Pinpoint the cell where the given text exists, returning its (X, Y) midpoint coordinate. 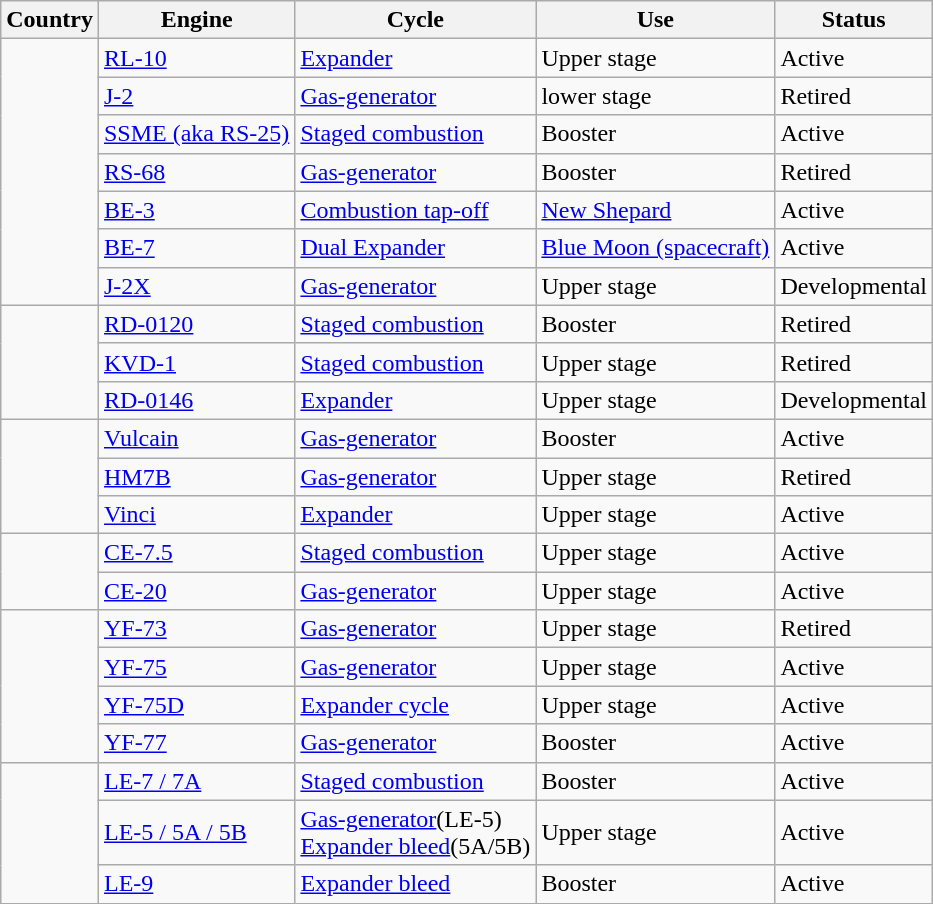
J-2 (196, 96)
RD-0146 (196, 400)
Cycle (416, 20)
HM7B (196, 477)
YF-77 (196, 743)
Vulcain (196, 438)
RL-10 (196, 58)
Blue Moon (spacecraft) (656, 248)
LE-7 / 7A (196, 781)
CE-20 (196, 591)
CE-7.5 (196, 553)
YF-73 (196, 629)
SSME (aka RS-25) (196, 134)
KVD-1 (196, 362)
RS-68 (196, 172)
LE-9 (196, 884)
RD-0120 (196, 324)
BE-7 (196, 248)
BE-3 (196, 210)
Engine (196, 20)
Status (854, 20)
YF-75 (196, 667)
Expander bleed (416, 884)
New Shepard (656, 210)
Vinci (196, 515)
Dual Expander (416, 248)
Combustion tap-off (416, 210)
Expander cycle (416, 705)
Use (656, 20)
Country (50, 20)
J-2X (196, 286)
LE-5 / 5A / 5B (196, 832)
Gas-generator(LE-5)Expander bleed(5A/5B) (416, 832)
lower stage (656, 96)
YF-75D (196, 705)
